Locate the cell with the specified text and output its [X, Y] center coordinate. 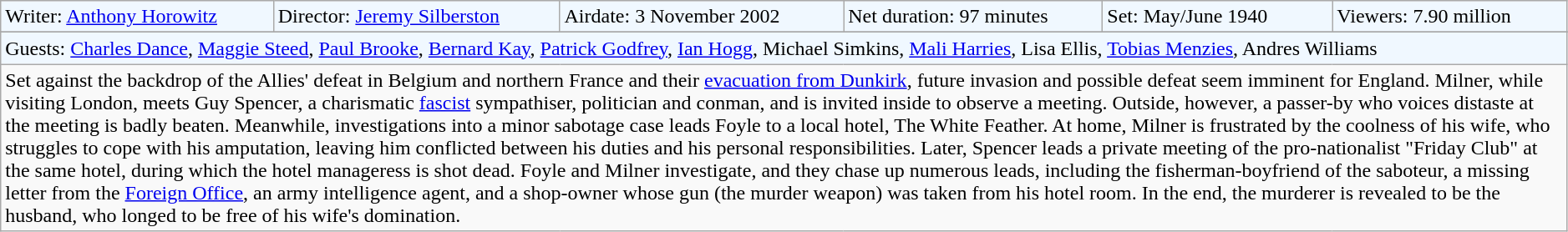
Writer: Anthony Horowitz [137, 17]
Director: Jeremy Silberston [416, 17]
Set: May/June 1940 [1218, 17]
Net duration: 97 minutes [973, 17]
Viewers: 7.90 million [1450, 17]
Airdate: 3 November 2002 [702, 17]
